Return [X, Y] of the center of cell containing provided text 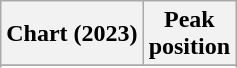
Peakposition [189, 34]
Chart (2023) [72, 34]
